Return (X, Y) of the center of cell containing provided text 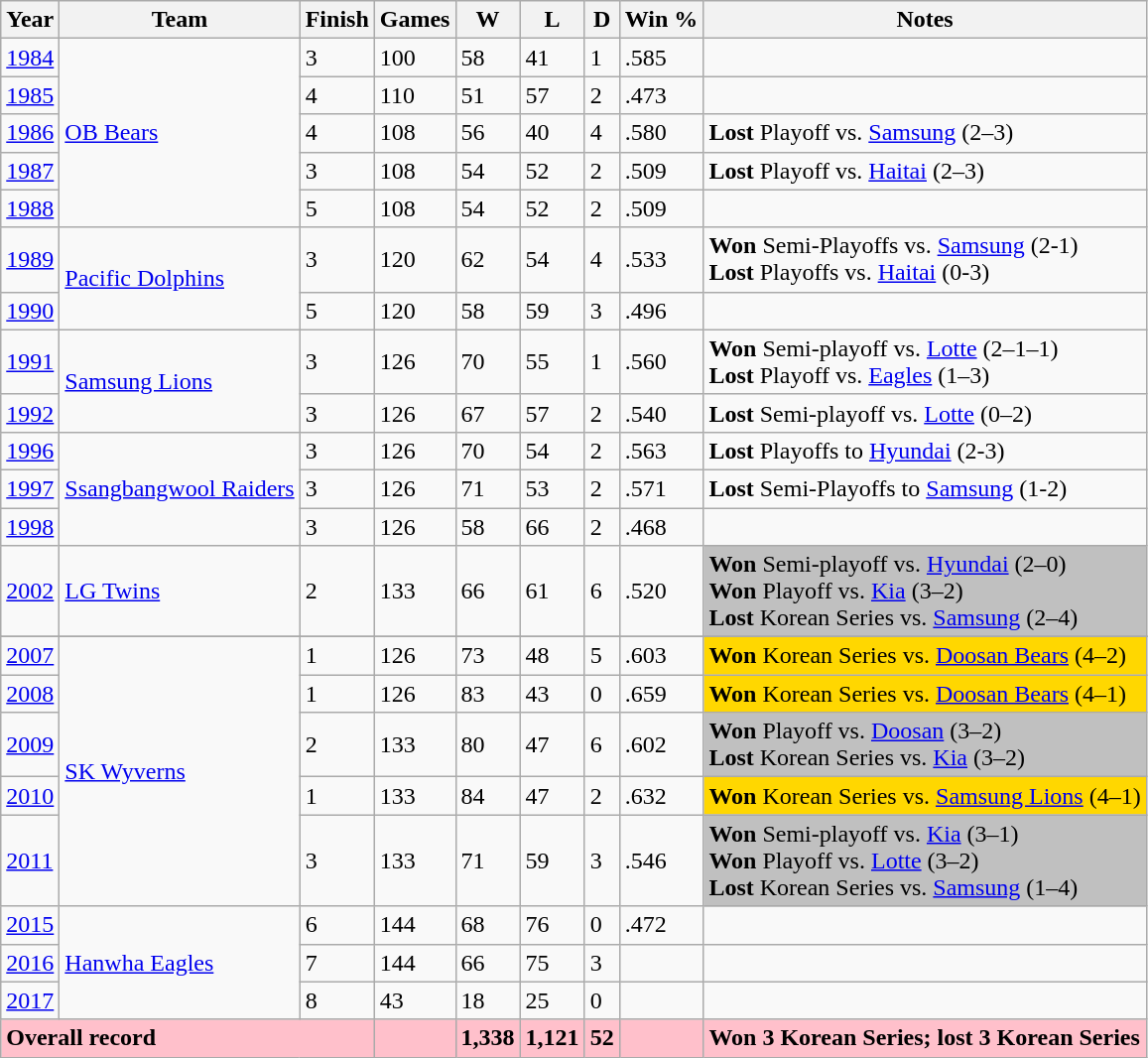
48 (552, 656)
1991 (30, 361)
Ssangbangwool Raiders (180, 488)
Notes (925, 20)
Won 3 Korean Series; lost 3 Korean Series (925, 1038)
80 (488, 744)
2009 (30, 744)
2010 (30, 796)
Won Semi-playoff vs. Lotte (2–1–1)Lost Playoff vs. Eagles (1–3) (925, 361)
2008 (30, 694)
SK Wyverns (180, 772)
.533 (661, 260)
Lost Playoff vs. Samsung (2–3) (925, 133)
2007 (30, 656)
56 (488, 133)
1990 (30, 311)
Won Semi-playoff vs. Hyundai (2–0)Won Playoff vs. Kia (3–2)Lost Korean Series vs. Samsung (2–4) (925, 592)
.571 (661, 488)
L (552, 20)
Pacific Dolphins (180, 278)
.468 (661, 527)
.659 (661, 694)
2015 (30, 925)
.602 (661, 744)
Lost Playoffs to Hyundai (2-3) (925, 451)
2016 (30, 963)
40 (552, 133)
Won Korean Series vs. Doosan Bears (4–1) (925, 694)
1992 (30, 413)
Hanwha Eagles (180, 963)
1996 (30, 451)
1985 (30, 95)
67 (488, 413)
51 (488, 95)
OB Bears (180, 133)
LG Twins (180, 592)
.632 (661, 796)
1988 (30, 208)
W (488, 20)
Overall record (189, 1038)
1,338 (488, 1038)
.496 (661, 311)
.540 (661, 413)
Lost Playoff vs. Haitai (2–3) (925, 171)
7 (337, 963)
1998 (30, 527)
2017 (30, 1000)
Won Korean Series vs. Samsung Lions (4–1) (925, 796)
1987 (30, 171)
8 (337, 1000)
1997 (30, 488)
73 (488, 656)
Team (180, 20)
Won Semi-Playoffs vs. Samsung (2-1)Lost Playoffs vs. Haitai (0-3) (925, 260)
110 (415, 95)
84 (488, 796)
2002 (30, 592)
.473 (661, 95)
61 (552, 592)
18 (488, 1000)
Won Playoff vs. Doosan (3–2)Lost Korean Series vs. Kia (3–2) (925, 744)
62 (488, 260)
55 (552, 361)
53 (552, 488)
Win % (661, 20)
Year (30, 20)
1,121 (552, 1038)
68 (488, 925)
.580 (661, 133)
41 (552, 58)
Finish (337, 20)
2011 (30, 860)
25 (552, 1000)
75 (552, 963)
1984 (30, 58)
1986 (30, 133)
D (601, 20)
1989 (30, 260)
76 (552, 925)
.560 (661, 361)
.563 (661, 451)
Games (415, 20)
.603 (661, 656)
Samsung Lions (180, 381)
83 (488, 694)
.472 (661, 925)
.585 (661, 58)
100 (415, 58)
Lost Semi-Playoffs to Samsung (1-2) (925, 488)
Lost Semi-playoff vs. Lotte (0–2) (925, 413)
.546 (661, 860)
Won Korean Series vs. Doosan Bears (4–2) (925, 656)
.520 (661, 592)
Won Semi-playoff vs. Kia (3–1)Won Playoff vs. Lotte (3–2)Lost Korean Series vs. Samsung (1–4) (925, 860)
